Capture the cell that displays the provided text and extract its [x, y] central coordinate. 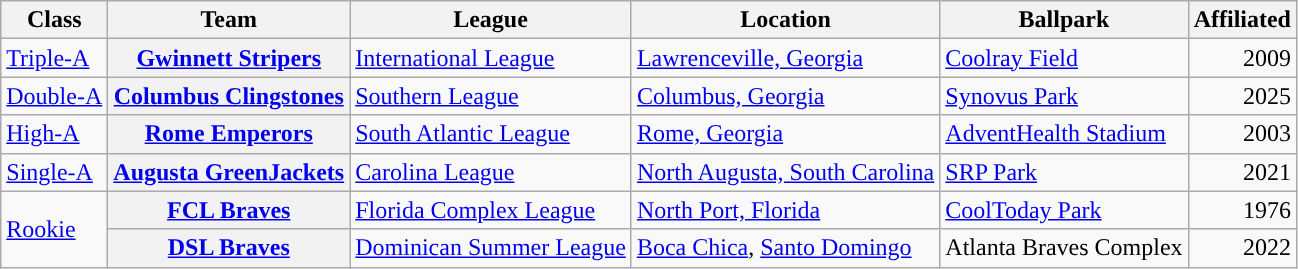
Rome, Georgia [785, 134]
2003 [1242, 134]
2022 [1242, 248]
1976 [1242, 210]
Single-A [54, 172]
Atlanta Braves Complex [1064, 248]
Location [785, 20]
Rome Emperors [229, 134]
League [491, 20]
Class [54, 20]
Gwinnett Stripers [229, 58]
2021 [1242, 172]
North Port, Florida [785, 210]
Affiliated [1242, 20]
Dominican Summer League [491, 248]
Lawrenceville, Georgia [785, 58]
FCL Braves [229, 210]
Coolray Field [1064, 58]
Boca Chica, Santo Domingo [785, 248]
SRP Park [1064, 172]
Team [229, 20]
Columbus, Georgia [785, 96]
Triple-A [54, 58]
South Atlantic League [491, 134]
Florida Complex League [491, 210]
CoolToday Park [1064, 210]
Rookie [54, 229]
Carolina League [491, 172]
North Augusta, South Carolina [785, 172]
Columbus Clingstones [229, 96]
Synovus Park [1064, 96]
Southern League [491, 96]
AdventHealth Stadium [1064, 134]
High-A [54, 134]
2025 [1242, 96]
International League [491, 58]
2009 [1242, 58]
Ballpark [1064, 20]
Augusta GreenJackets [229, 172]
Double-A [54, 96]
DSL Braves [229, 248]
